Detect which cell encompasses the target text, then output its [x, y] center coordinate. 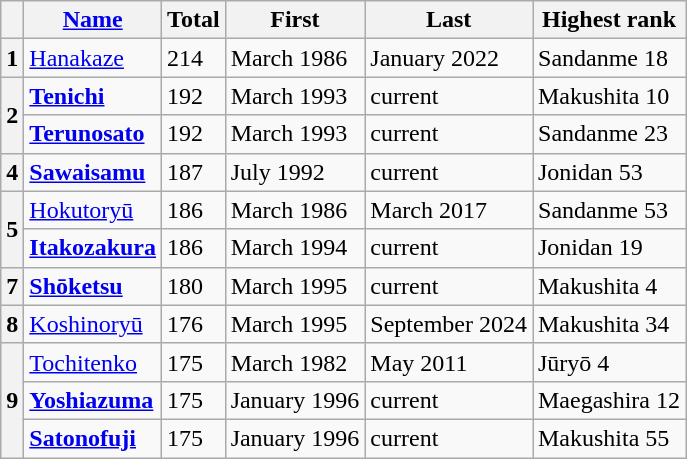
Itakozakura [93, 248]
March 2017 [449, 210]
7 [12, 286]
Jonidan 53 [608, 172]
July 1992 [295, 172]
214 [194, 58]
Name [93, 20]
March 1982 [295, 362]
Sandanme 53 [608, 210]
5 [12, 229]
176 [194, 324]
187 [194, 172]
September 2024 [449, 324]
Hanakaze [93, 58]
Tenichi [93, 96]
Makushita 10 [608, 96]
Makushita 34 [608, 324]
Shōketsu [93, 286]
2 [12, 115]
8 [12, 324]
Maegashira 12 [608, 400]
Jonidan 19 [608, 248]
9 [12, 400]
4 [12, 172]
1 [12, 58]
Last [449, 20]
Highest rank [608, 20]
Yoshiazuma [93, 400]
Total [194, 20]
Satonofuji [93, 438]
Makushita 4 [608, 286]
Makushita 55 [608, 438]
Sandanme 18 [608, 58]
January 2022 [449, 58]
180 [194, 286]
May 2011 [449, 362]
March 1994 [295, 248]
Tochitenko [93, 362]
First [295, 20]
Sawaisamu [93, 172]
Terunosato [93, 134]
Jūryō 4 [608, 362]
Hokutoryū [93, 210]
Koshinoryū [93, 324]
Sandanme 23 [608, 134]
